Output the (X, Y) coordinate of the center of the cell containing the given text.  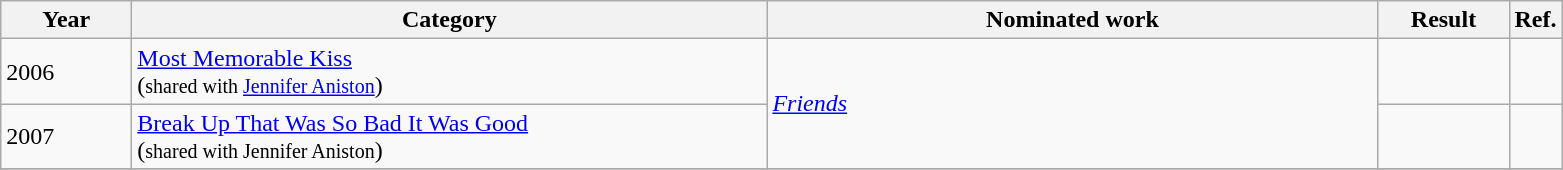
2006 (66, 72)
Friends (1072, 104)
Year (66, 20)
Result (1444, 20)
Break Up That Was So Bad It Was Good (shared with Jennifer Aniston) (450, 136)
Most Memorable Kiss (shared with Jennifer Aniston) (450, 72)
Category (450, 20)
Ref. (1536, 20)
2007 (66, 136)
Nominated work (1072, 20)
